Pinpoint the cell where the given text exists, returning its (X, Y) midpoint coordinate. 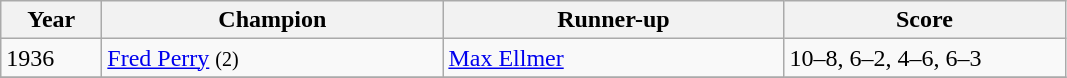
Year (52, 20)
10–8, 6–2, 4–6, 6–3 (924, 58)
Max Ellmer (614, 58)
Score (924, 20)
Fred Perry (2) (272, 58)
Champion (272, 20)
Runner-up (614, 20)
1936 (52, 58)
